Pinpoint the cell where the given text exists, returning its [X, Y] midpoint coordinate. 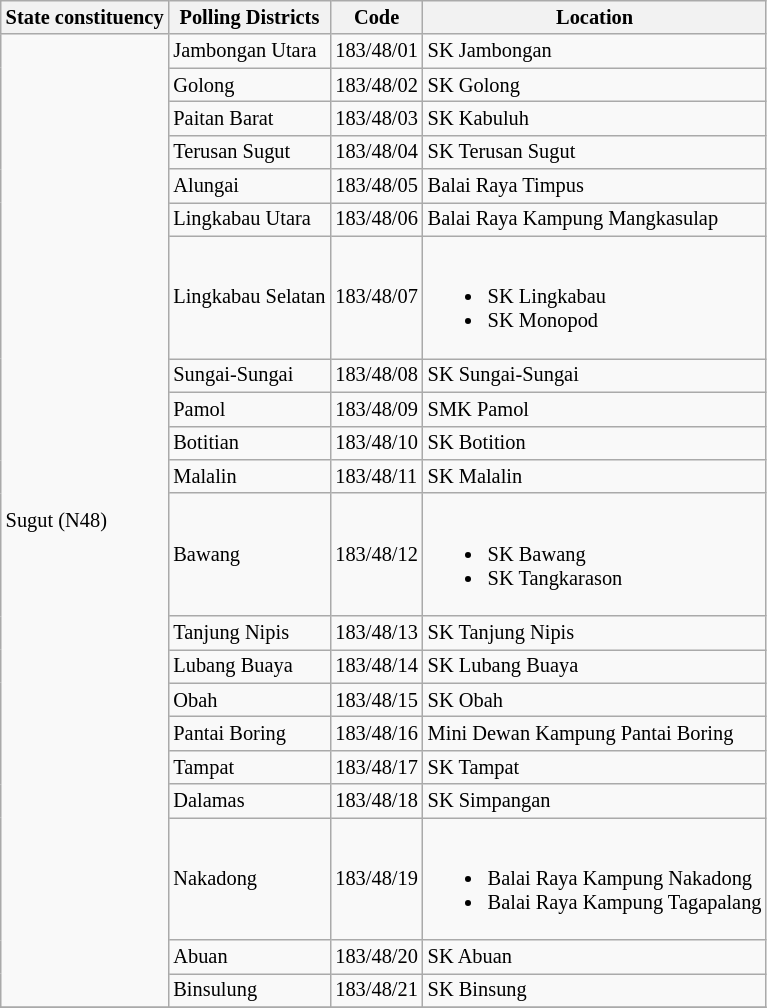
183/48/20 [376, 957]
183/48/11 [376, 476]
Malalin [249, 476]
Lubang Buaya [249, 666]
183/48/04 [376, 152]
183/48/19 [376, 878]
Balai Raya Timpus [595, 186]
SK Abuan [595, 957]
SMK Pamol [595, 409]
Lingkabau Selatan [249, 297]
Location [595, 17]
183/48/17 [376, 767]
SK Binsung [595, 990]
SK Tanjung Nipis [595, 632]
SK Sungai-Sungai [595, 375]
183/48/06 [376, 219]
183/48/16 [376, 733]
Nakadong [249, 878]
183/48/08 [376, 375]
SK Simpangan [595, 801]
State constituency [85, 17]
Code [376, 17]
SK Kabuluh [595, 118]
SK Golong [595, 85]
Botitian [249, 443]
183/48/13 [376, 632]
Golong [249, 85]
SK LingkabauSK Monopod [595, 297]
Binsulung [249, 990]
183/48/15 [376, 700]
183/48/01 [376, 51]
183/48/18 [376, 801]
Pamol [249, 409]
SK Lubang Buaya [595, 666]
Pantai Boring [249, 733]
183/48/09 [376, 409]
183/48/03 [376, 118]
183/48/10 [376, 443]
Balai Raya Kampung NakadongBalai Raya Kampung Tagapalang [595, 878]
SK Tampat [595, 767]
Obah [249, 700]
Balai Raya Kampung Mangkasulap [595, 219]
Bawang [249, 554]
183/48/02 [376, 85]
183/48/14 [376, 666]
Sugut (N48) [85, 520]
Polling Districts [249, 17]
SK Malalin [595, 476]
Mini Dewan Kampung Pantai Boring [595, 733]
183/48/07 [376, 297]
183/48/05 [376, 186]
SK BawangSK Tangkarason [595, 554]
SK Obah [595, 700]
Dalamas [249, 801]
Alungai [249, 186]
Terusan Sugut [249, 152]
183/48/12 [376, 554]
Tanjung Nipis [249, 632]
Abuan [249, 957]
Tampat [249, 767]
SK Botition [595, 443]
Jambongan Utara [249, 51]
SK Terusan Sugut [595, 152]
Paitan Barat [249, 118]
SK Jambongan [595, 51]
Lingkabau Utara [249, 219]
183/48/21 [376, 990]
Sungai-Sungai [249, 375]
